From the cell containing the given text, extract its center point as [x, y] coordinate. 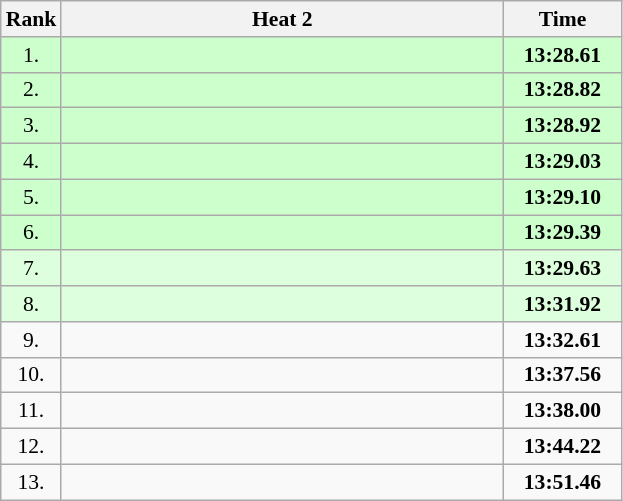
11. [32, 411]
5. [32, 197]
2. [32, 90]
8. [32, 304]
13:51.46 [562, 482]
13:29.10 [562, 197]
12. [32, 447]
13:32.61 [562, 340]
13. [32, 482]
13:31.92 [562, 304]
Rank [32, 19]
4. [32, 162]
13:44.22 [562, 447]
13:38.00 [562, 411]
13:29.39 [562, 233]
13:28.82 [562, 90]
1. [32, 55]
Heat 2 [282, 19]
13:37.56 [562, 375]
13:29.03 [562, 162]
7. [32, 269]
13:28.61 [562, 55]
3. [32, 126]
9. [32, 340]
10. [32, 375]
6. [32, 233]
13:29.63 [562, 269]
Time [562, 19]
13:28.92 [562, 126]
